Return (X, Y) of the center of cell containing provided text 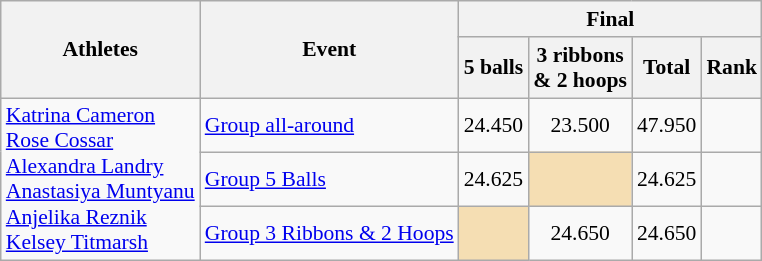
5 balls (494, 68)
Total (666, 68)
24.450 (494, 125)
Group 5 Balls (330, 179)
Final (610, 19)
Katrina CameronRose CossarAlexandra LandryAnastasiya MuntyanuAnjelika ReznikKelsey Titmarsh (100, 180)
Athletes (100, 50)
Group 3 Ribbons & 2 Hoops (330, 234)
Event (330, 50)
47.950 (666, 125)
Group all-around (330, 125)
23.500 (580, 125)
Rank (732, 68)
3 ribbons& 2 hoops (580, 68)
